Return [X, Y] of the center of cell containing provided text 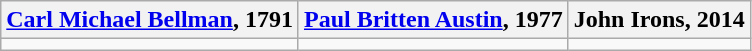
Carl Michael Bellman, 1791 [150, 20]
John Irons, 2014 [659, 20]
Paul Britten Austin, 1977 [433, 20]
